Output the [X, Y] coordinate of the center of the cell containing the given text.  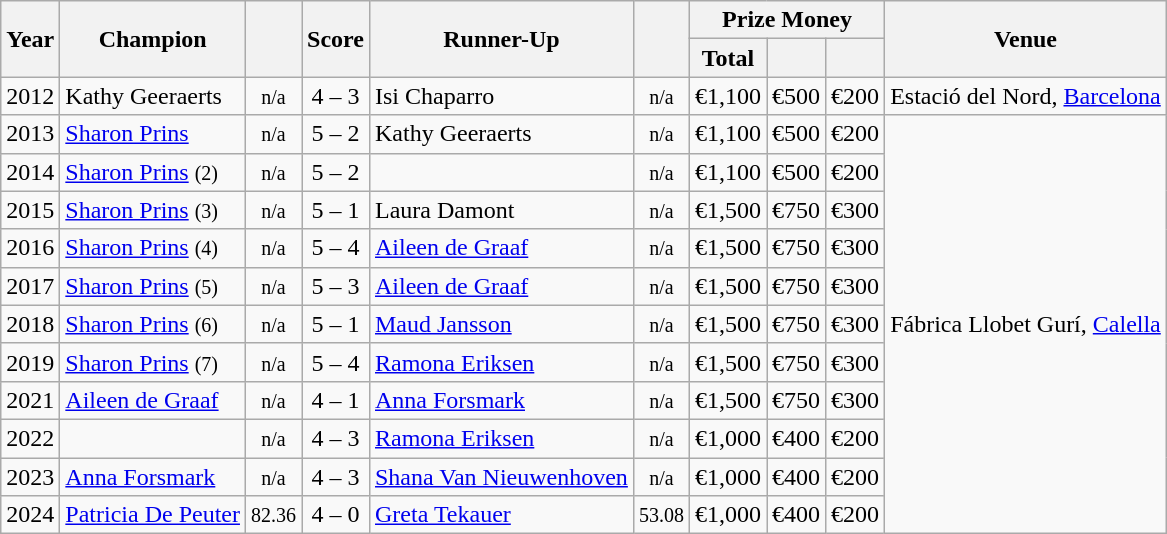
Venue [1026, 39]
4 – 0 [336, 515]
2015 [30, 210]
82.36 [273, 515]
Sharon Prins (4) [153, 248]
Laura Damont [501, 210]
Runner-Up [501, 39]
2022 [30, 438]
Shana Van Nieuwenhoven [501, 477]
Maud Jansson [501, 324]
53.08 [661, 515]
Estació del Nord, Barcelona [1026, 96]
2019 [30, 362]
Prize Money [786, 20]
Sharon Prins (7) [153, 362]
4 – 1 [336, 400]
Year [30, 39]
Patricia De Peuter [153, 515]
Sharon Prins (5) [153, 286]
2023 [30, 477]
Greta Tekauer [501, 515]
Fábrica Llobet Gurí, Calella [1026, 324]
Sharon Prins (6) [153, 324]
2013 [30, 134]
2014 [30, 172]
Champion [153, 39]
2017 [30, 286]
Sharon Prins (2) [153, 172]
Isi Chaparro [501, 96]
2012 [30, 96]
Sharon Prins [153, 134]
5 – 3 [336, 286]
2024 [30, 515]
Total [728, 58]
Score [336, 39]
2018 [30, 324]
Sharon Prins (3) [153, 210]
2021 [30, 400]
2016 [30, 248]
